Search for the cell housing the specified text and yield its (x, y) center coordinate. 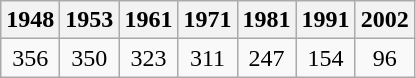
356 (30, 58)
311 (208, 58)
1971 (208, 20)
1991 (326, 20)
1953 (90, 20)
350 (90, 58)
247 (266, 58)
1981 (266, 20)
96 (384, 58)
154 (326, 58)
2002 (384, 20)
323 (148, 58)
1948 (30, 20)
1961 (148, 20)
